Output the (X, Y) coordinate of the center of the cell containing the given text.  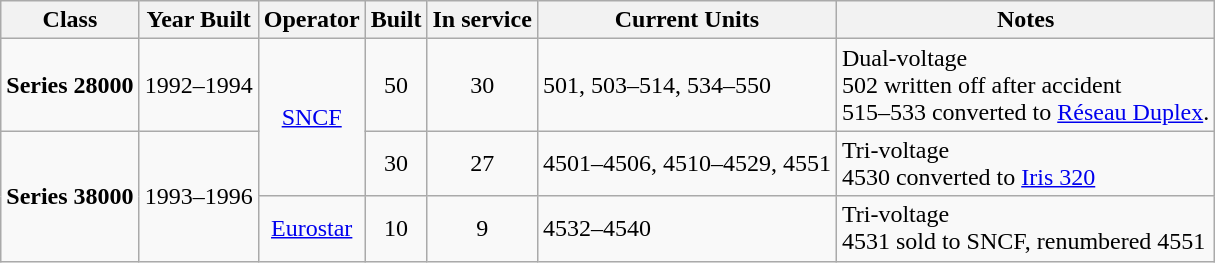
Built (396, 20)
1992–1994 (198, 85)
1993–1996 (198, 196)
Series 38000 (70, 196)
SNCF (312, 118)
Tri-voltage4531 sold to SNCF, renumbered 4551 (1025, 228)
Operator (312, 20)
50 (396, 85)
27 (482, 164)
10 (396, 228)
Tri-voltage4530 converted to Iris 320 (1025, 164)
Series 28000 (70, 85)
9 (482, 228)
Dual-voltage502 written off after accident515–533 converted to Réseau Duplex. (1025, 85)
4532–4540 (686, 228)
4501–4506, 4510–4529, 4551 (686, 164)
Class (70, 20)
Current Units (686, 20)
Eurostar (312, 228)
In service (482, 20)
501, 503–514, 534–550 (686, 85)
Year Built (198, 20)
Notes (1025, 20)
